Identify which cell holds the provided text, then report its (X, Y) central coordinate. 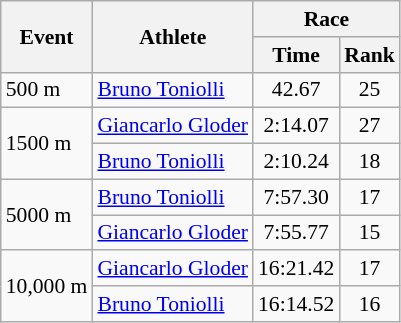
500 m (47, 90)
16 (370, 304)
18 (370, 162)
27 (370, 126)
Rank (370, 55)
7:57.30 (296, 197)
Race (326, 19)
7:55.77 (296, 233)
25 (370, 90)
2:14.07 (296, 126)
Event (47, 36)
1500 m (47, 144)
Athlete (172, 36)
16:14.52 (296, 304)
42.67 (296, 90)
5000 m (47, 214)
2:10.24 (296, 162)
15 (370, 233)
10,000 m (47, 286)
16:21.42 (296, 269)
Time (296, 55)
